Capture the cell that displays the provided text and extract its [X, Y] central coordinate. 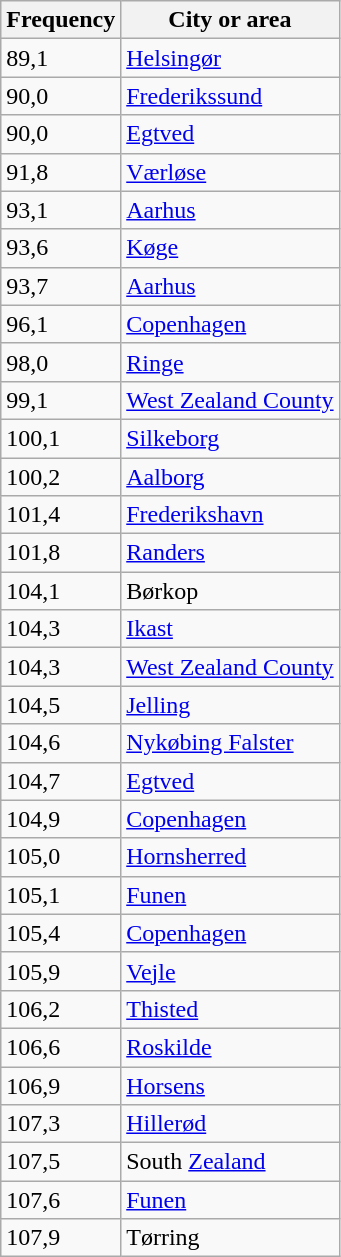
93,6 [61, 248]
Frequency [61, 20]
Børkop [230, 591]
Horsens [230, 1085]
Ikast [230, 629]
Frederikssund [230, 96]
104,9 [61, 819]
Aalborg [230, 477]
Nykøbing Falster [230, 743]
Randers [230, 553]
Frederikshavn [230, 515]
Thisted [230, 1009]
Hornsherred [230, 857]
107,9 [61, 1238]
100,2 [61, 477]
98,0 [61, 362]
105,0 [61, 857]
Vejle [230, 971]
Roskilde [230, 1047]
104,6 [61, 743]
96,1 [61, 324]
106,9 [61, 1085]
104,7 [61, 781]
100,1 [61, 438]
107,5 [61, 1162]
Jelling [230, 705]
Værløse [230, 172]
101,8 [61, 553]
105,1 [61, 895]
101,4 [61, 515]
Tørring [230, 1238]
106,6 [61, 1047]
93,1 [61, 210]
Ringe [230, 362]
Køge [230, 248]
105,9 [61, 971]
93,7 [61, 286]
Silkeborg [230, 438]
104,1 [61, 591]
Helsingør [230, 58]
107,6 [61, 1200]
105,4 [61, 933]
89,1 [61, 58]
99,1 [61, 400]
City or area [230, 20]
107,3 [61, 1124]
106,2 [61, 1009]
91,8 [61, 172]
104,5 [61, 705]
South Zealand [230, 1162]
Hillerød [230, 1124]
